For the text-containing cell, return its midpoint in [X, Y] coordinate format. 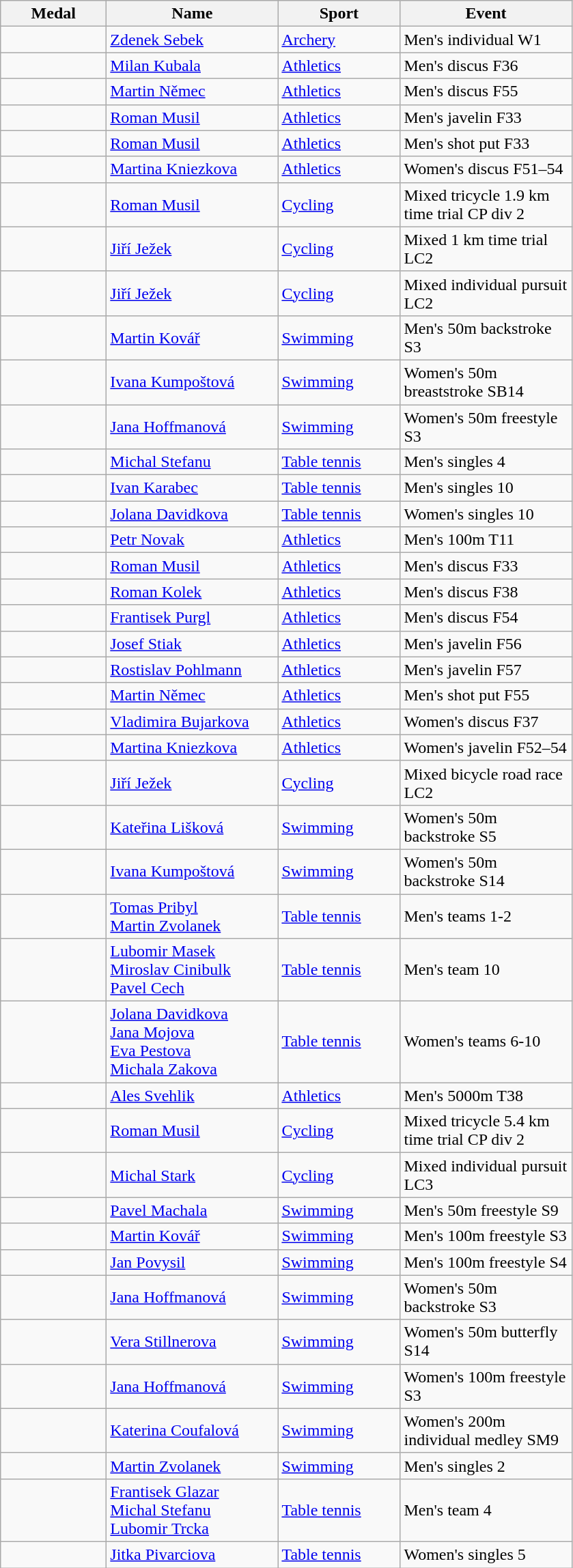
Men's 50m freestyle S9 [486, 1210]
Martin Zvolanek [193, 1466]
Mixed individual pursuit LC3 [486, 1175]
Men's javelin F57 [486, 670]
Michal Stefanu [193, 462]
Jitka Pivarciova [193, 1554]
Men's team 4 [486, 1510]
Archery [339, 40]
Medal [53, 14]
Men's singles 4 [486, 462]
Men's teams 1-2 [486, 916]
Women's 50m backstroke S5 [486, 827]
Vladimira Bujarkova [193, 722]
Mixed tricycle 1.9 km time trial CP div 2 [486, 205]
Roman Kolek [193, 592]
Ales Svehlik [193, 1096]
Josef Stiak [193, 644]
Name [193, 14]
Women's 50m backstroke S14 [486, 871]
Women's teams 6-10 [486, 1042]
Men's discus F55 [486, 91]
Lubomir Masek Miroslav Cinibulk Pavel Cech [193, 970]
Men's discus F33 [486, 566]
Sport [339, 14]
Women's 200m individual medley SM9 [486, 1431]
Women's 50m backstroke S3 [486, 1297]
Women's discus F37 [486, 722]
Mixed individual pursuit LC2 [486, 294]
Milan Kubala [193, 66]
Mixed tricycle 5.4 km time trial CP div 2 [486, 1130]
Men's team 10 [486, 970]
Men's 100m freestyle S4 [486, 1262]
Jan Povysil [193, 1262]
Pavel Machala [193, 1210]
Men's singles 10 [486, 488]
Tomas Pribyl Martin Zvolanek [193, 916]
Men's discus F36 [486, 66]
Men's javelin F56 [486, 644]
Women's singles 10 [486, 514]
Men's shot put F33 [486, 143]
Men's javelin F33 [486, 117]
Women's discus F51–54 [486, 169]
Mixed 1 km time trial LC2 [486, 248]
Men's discus F54 [486, 618]
Women's 50m breaststroke SB14 [486, 382]
Women's 50m freestyle S3 [486, 426]
Petr Novak [193, 540]
Kateřina Lišková [193, 827]
Michal Stark [193, 1175]
Rostislav Pohlmann [193, 670]
Frantisek Purgl [193, 618]
Men's 100m T11 [486, 540]
Men's discus F38 [486, 592]
Women's singles 5 [486, 1554]
Women's javelin F52–54 [486, 747]
Men's 100m freestyle S3 [486, 1236]
Jolana Davidkova [193, 514]
Men's singles 2 [486, 1466]
Ivan Karabec [193, 488]
Men's 5000m T38 [486, 1096]
Women's 50m butterfly S14 [486, 1342]
Men's individual W1 [486, 40]
Frantisek Glazar Michal Stefanu Lubomir Trcka [193, 1510]
Men's 50m backstroke S3 [486, 337]
Katerina Coufalová [193, 1431]
Zdenek Sebek [193, 40]
Event [486, 14]
Mixed bicycle road race LC2 [486, 782]
Men's shot put F55 [486, 696]
Vera Stillnerova [193, 1342]
Women's 100m freestyle S3 [486, 1386]
Jolana Davidkova Jana Mojova Eva Pestova Michala Zakova [193, 1042]
